Provide the [x, y] coordinate of the cell's center where the given text is located.  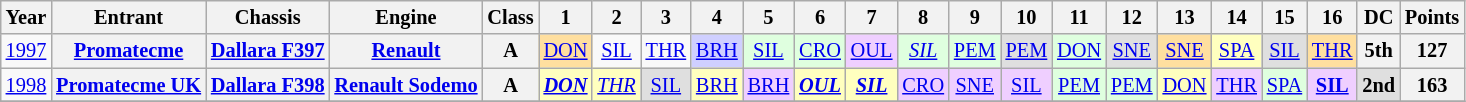
10 [1027, 17]
Points [1432, 17]
Renault Sodemo [406, 85]
12 [1132, 17]
3 [666, 17]
Engine [406, 17]
Dallara F398 [268, 85]
Entrant [128, 17]
Class [510, 17]
DC [1378, 17]
1 [566, 17]
163 [1432, 85]
8 [923, 17]
5th [1378, 51]
6 [820, 17]
5 [769, 17]
Renault [406, 51]
Dallara F397 [268, 51]
15 [1284, 17]
13 [1185, 17]
Promatecme [128, 51]
127 [1432, 51]
16 [1332, 17]
Year [26, 17]
7 [872, 17]
Promatecme UK [128, 85]
1998 [26, 85]
2 [616, 17]
11 [1079, 17]
14 [1236, 17]
9 [975, 17]
Chassis [268, 17]
2nd [1378, 85]
1997 [26, 51]
4 [717, 17]
